Return the [x, y] coordinate for the center point of the cell that contains the specified text.  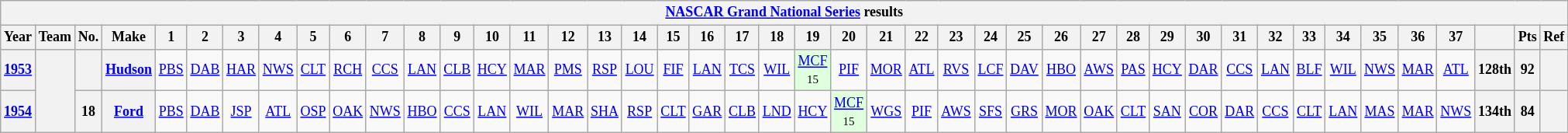
26 [1061, 37]
29 [1167, 37]
92 [1527, 70]
RVS [956, 70]
16 [707, 37]
11 [529, 37]
12 [568, 37]
DAV [1025, 70]
32 [1276, 37]
Pts [1527, 37]
MAS [1380, 112]
GAR [707, 112]
37 [1456, 37]
6 [348, 37]
OSP [313, 112]
LCF [991, 70]
10 [493, 37]
21 [886, 37]
PMS [568, 70]
28 [1133, 37]
NASCAR Grand National Series results [784, 12]
23 [956, 37]
No. [88, 37]
3 [242, 37]
19 [812, 37]
HAR [242, 70]
TCS [743, 70]
1 [171, 37]
27 [1099, 37]
8 [422, 37]
13 [605, 37]
14 [639, 37]
7 [384, 37]
5 [313, 37]
Ford [129, 112]
9 [457, 37]
128th [1495, 70]
22 [922, 37]
Hudson [129, 70]
RCH [348, 70]
PAS [1133, 70]
SFS [991, 112]
34 [1343, 37]
Team [54, 37]
33 [1309, 37]
FIF [673, 70]
LND [777, 112]
25 [1025, 37]
BLF [1309, 70]
17 [743, 37]
WGS [886, 112]
31 [1240, 37]
LOU [639, 70]
GRS [1025, 112]
Year [19, 37]
SHA [605, 112]
134th [1495, 112]
36 [1418, 37]
20 [849, 37]
35 [1380, 37]
1953 [19, 70]
4 [277, 37]
COR [1203, 112]
Make [129, 37]
84 [1527, 112]
30 [1203, 37]
SAN [1167, 112]
2 [205, 37]
1954 [19, 112]
JSP [242, 112]
24 [991, 37]
15 [673, 37]
Ref [1554, 37]
